Detect which cell encompasses the target text, then output its (x, y) center coordinate. 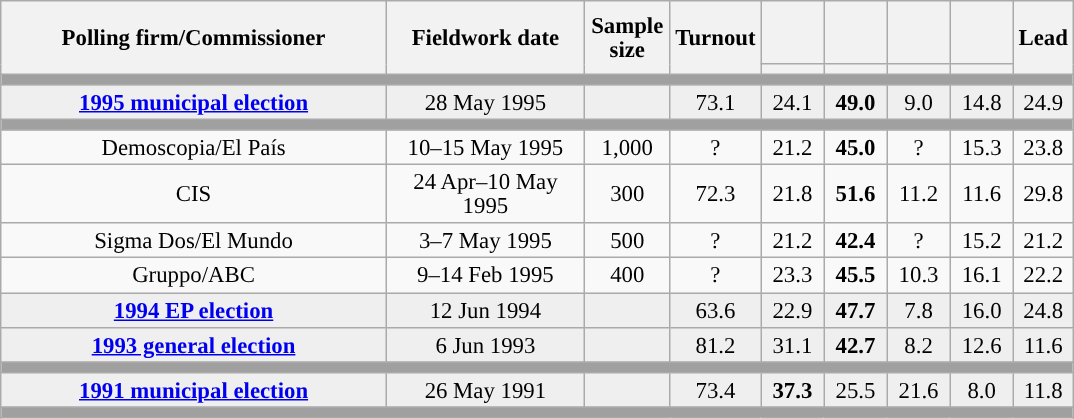
23.3 (792, 276)
Sigma Dos/El Mundo (194, 242)
21.8 (792, 194)
8.2 (918, 344)
Fieldwork date (485, 38)
42.4 (856, 242)
12.6 (982, 344)
Sample size (627, 38)
28 May 1995 (485, 102)
24.1 (792, 102)
22.2 (1043, 276)
Polling firm/Commissioner (194, 38)
Demoscopia/El País (194, 148)
31.1 (792, 344)
16.0 (982, 310)
8.0 (982, 390)
45.5 (856, 276)
16.1 (982, 276)
63.6 (716, 310)
24 Apr–10 May 1995 (485, 194)
73.1 (716, 102)
15.3 (982, 148)
300 (627, 194)
24.8 (1043, 310)
Turnout (716, 38)
Lead (1043, 38)
11.8 (1043, 390)
6 Jun 1993 (485, 344)
23.8 (1043, 148)
22.9 (792, 310)
37.3 (792, 390)
45.0 (856, 148)
14.8 (982, 102)
81.2 (716, 344)
15.2 (982, 242)
CIS (194, 194)
1991 municipal election (194, 390)
1993 general election (194, 344)
26 May 1991 (485, 390)
73.4 (716, 390)
Gruppo/ABC (194, 276)
12 Jun 1994 (485, 310)
10.3 (918, 276)
24.9 (1043, 102)
400 (627, 276)
25.5 (856, 390)
11.2 (918, 194)
49.0 (856, 102)
29.8 (1043, 194)
500 (627, 242)
1994 EP election (194, 310)
51.6 (856, 194)
10–15 May 1995 (485, 148)
9.0 (918, 102)
7.8 (918, 310)
3–7 May 1995 (485, 242)
72.3 (716, 194)
47.7 (856, 310)
1,000 (627, 148)
1995 municipal election (194, 102)
21.6 (918, 390)
9–14 Feb 1995 (485, 276)
42.7 (856, 344)
